Pinpoint the cell where the given text exists, returning its [X, Y] midpoint coordinate. 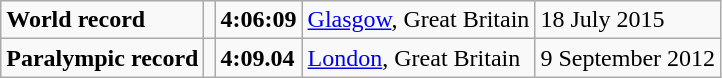
18 July 2015 [628, 20]
World record [102, 20]
Paralympic record [102, 58]
4:09.04 [258, 58]
4:06:09 [258, 20]
Glasgow, Great Britain [418, 20]
London, Great Britain [418, 58]
9 September 2012 [628, 58]
